Extract the [X, Y] coordinate from the center of the cell holding the provided text.  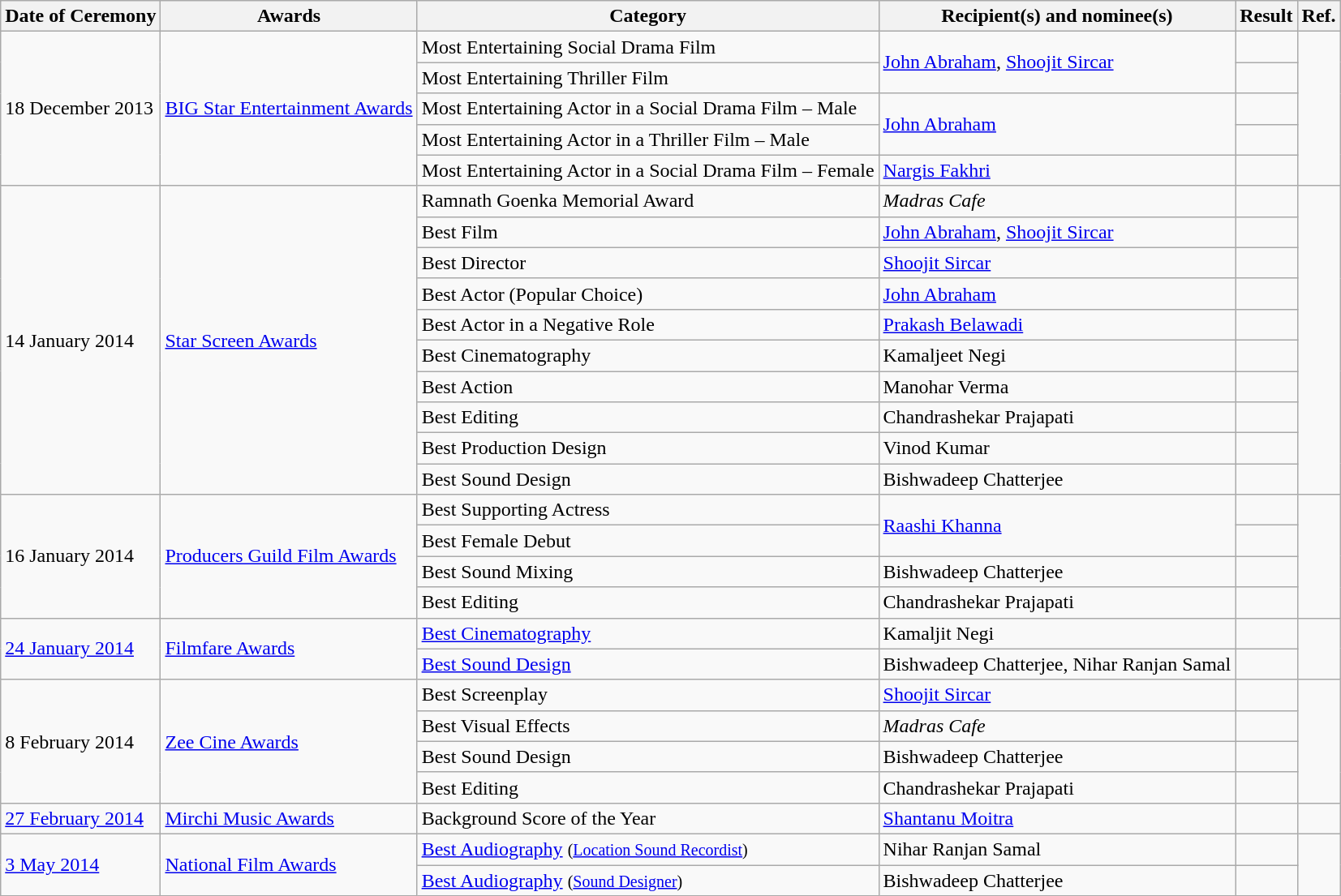
Ramnath Goenka Memorial Award [647, 201]
Star Screen Awards [289, 341]
Nihar Ranjan Samal [1057, 849]
Awards [289, 16]
Raashi Khanna [1057, 525]
14 January 2014 [81, 341]
Bishwadeep Chatterjee, Nihar Ranjan Samal [1057, 664]
Producers Guild Film Awards [289, 556]
Manohar Verma [1057, 387]
Filmfare Awards [289, 649]
Best Supporting Actress [647, 510]
Shantanu Moitra [1057, 818]
Vinod Kumar [1057, 448]
3 May 2014 [81, 864]
Best Action [647, 387]
Best Audiography (Location Sound Recordist) [647, 849]
Nargis Fakhri [1057, 170]
Best Director [647, 263]
16 January 2014 [81, 556]
Kamaljit Negi [1057, 633]
Most Entertaining Actor in a Social Drama Film – Female [647, 170]
8 February 2014 [81, 741]
Best Production Design [647, 448]
27 February 2014 [81, 818]
Most Entertaining Thriller Film [647, 78]
Background Score of the Year [647, 818]
Date of Ceremony [81, 16]
Most Entertaining Actor in a Thriller Film – Male [647, 139]
Prakash Belawadi [1057, 324]
Category [647, 16]
18 December 2013 [81, 109]
BIG Star Entertainment Awards [289, 109]
Result [1266, 16]
Best Film [647, 232]
Zee Cine Awards [289, 741]
Ref. [1319, 16]
Kamaljeet Negi [1057, 355]
Best Actor (Popular Choice) [647, 294]
Best Screenplay [647, 695]
Best Female Debut [647, 541]
Best Audiography (Sound Designer) [647, 880]
Mirchi Music Awards [289, 818]
Most Entertaining Actor in a Social Drama Film – Male [647, 109]
Best Visual Effects [647, 726]
Recipient(s) and nominee(s) [1057, 16]
Most Entertaining Social Drama Film [647, 47]
Best Sound Mixing [647, 572]
National Film Awards [289, 864]
24 January 2014 [81, 649]
Best Actor in a Negative Role [647, 324]
